Provide the (x, y) coordinate of the cell's center where the given text is located.  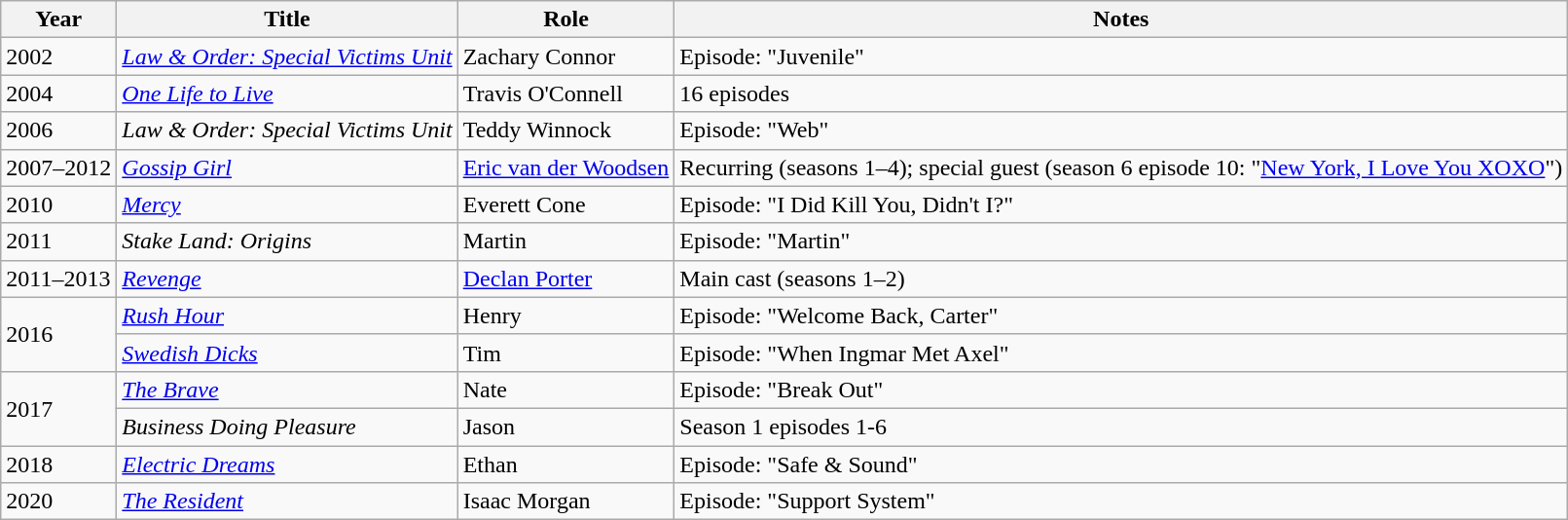
Season 1 episodes 1-6 (1121, 427)
Swedish Dicks (287, 353)
Ethan (566, 464)
2016 (58, 334)
Episode: "Support System" (1121, 501)
2011–2013 (58, 279)
Rush Hour (287, 316)
Episode: "Web" (1121, 130)
Nate (566, 390)
2010 (58, 204)
Recurring (seasons 1–4); special guest (season 6 episode 10: "New York, I Love You XOXO") (1121, 167)
Title (287, 19)
Business Doing Pleasure (287, 427)
Revenge (287, 279)
Episode: "Welcome Back, Carter" (1121, 316)
Martin (566, 241)
Episode: "Break Out" (1121, 390)
2004 (58, 93)
Everett Cone (566, 204)
Episode: "Juvenile" (1121, 56)
The Resident (287, 501)
Jason (566, 427)
2018 (58, 464)
Declan Porter (566, 279)
Teddy Winnock (566, 130)
2020 (58, 501)
Travis O'Connell (566, 93)
Electric Dreams (287, 464)
16 episodes (1121, 93)
Isaac Morgan (566, 501)
2017 (58, 408)
Role (566, 19)
Episode: "Safe & Sound" (1121, 464)
Stake Land: Origins (287, 241)
2006 (58, 130)
Mercy (287, 204)
Episode: "Martin" (1121, 241)
One Life to Live (287, 93)
Henry (566, 316)
Episode: "When Ingmar Met Axel" (1121, 353)
Tim (566, 353)
The Brave (287, 390)
Episode: "I Did Kill You, Didn't I?" (1121, 204)
Notes (1121, 19)
2002 (58, 56)
Main cast (seasons 1–2) (1121, 279)
2007–2012 (58, 167)
Eric van der Woodsen (566, 167)
Gossip Girl (287, 167)
Year (58, 19)
Zachary Connor (566, 56)
2011 (58, 241)
